From the cell containing the given text, extract its center point as [X, Y] coordinate. 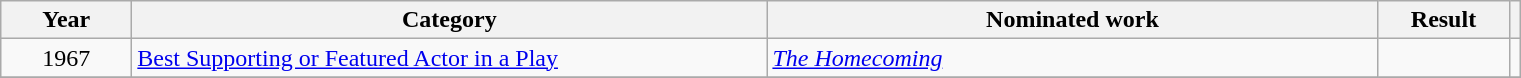
Result [1444, 20]
1967 [66, 58]
Year [66, 20]
Nominated work [1072, 20]
Best Supporting or Featured Actor in a Play [450, 58]
The Homecoming [1072, 58]
Category [450, 20]
